From the cell containing the given text, extract its center point as [X, Y] coordinate. 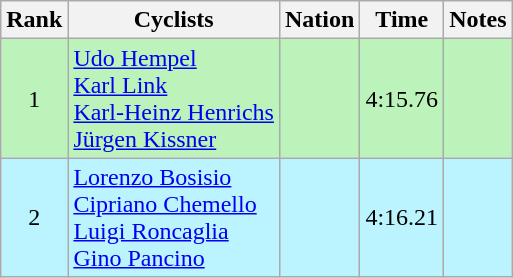
Notes [478, 20]
1 [34, 98]
Time [402, 20]
4:15.76 [402, 98]
Nation [319, 20]
Cyclists [174, 20]
4:16.21 [402, 218]
2 [34, 218]
Lorenzo BosisioCipriano ChemelloLuigi RoncagliaGino Pancino [174, 218]
Rank [34, 20]
Udo HempelKarl LinkKarl-Heinz HenrichsJürgen Kissner [174, 98]
